Search for the cell housing the specified text and yield its [X, Y] center coordinate. 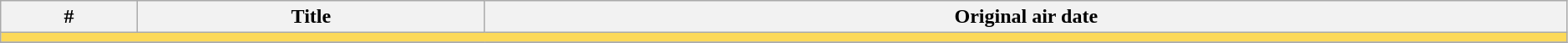
Original air date [1026, 17]
# [69, 17]
Title [311, 17]
